From the cell containing the given text, extract its center point as (X, Y) coordinate. 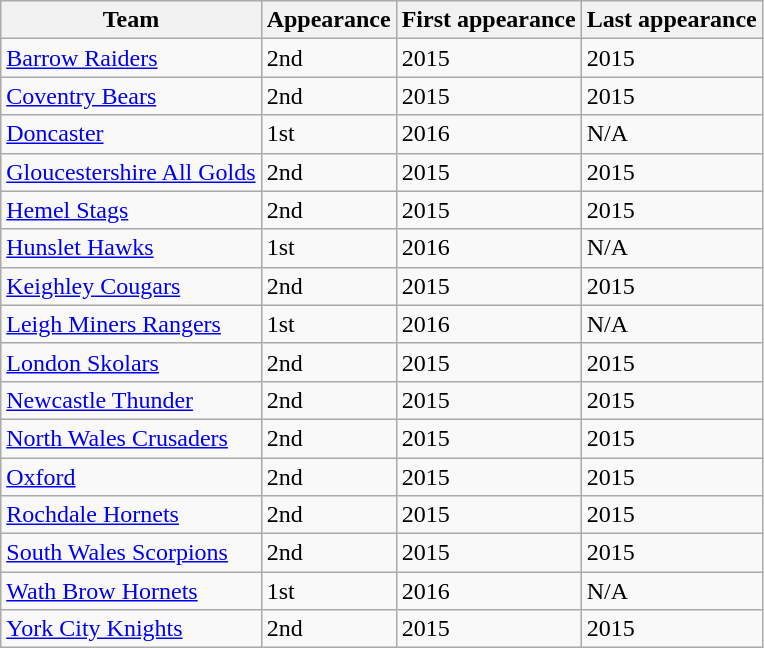
North Wales Crusaders (131, 438)
Gloucestershire All Golds (131, 172)
Rochdale Hornets (131, 515)
Team (131, 20)
Hemel Stags (131, 210)
South Wales Scorpions (131, 553)
Last appearance (672, 20)
York City Knights (131, 629)
Keighley Cougars (131, 286)
First appearance (488, 20)
Coventry Bears (131, 96)
Newcastle Thunder (131, 400)
Doncaster (131, 134)
Hunslet Hawks (131, 248)
London Skolars (131, 362)
Barrow Raiders (131, 58)
Leigh Miners Rangers (131, 324)
Appearance (328, 20)
Wath Brow Hornets (131, 591)
Oxford (131, 477)
